Return [X, Y] of the center of cell containing provided text 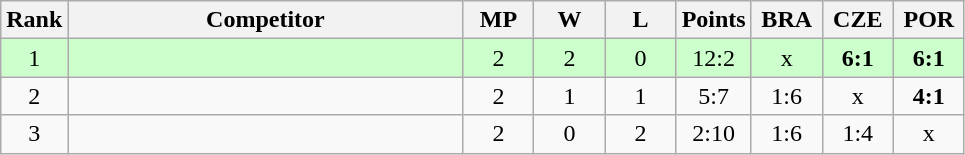
12:2 [714, 58]
Points [714, 20]
Competitor [266, 20]
POR [928, 20]
5:7 [714, 96]
Rank [34, 20]
4:1 [928, 96]
2:10 [714, 134]
W [570, 20]
BRA [786, 20]
3 [34, 134]
1:4 [858, 134]
L [640, 20]
CZE [858, 20]
MP [498, 20]
